Locate the cell with the specified text and output its (X, Y) center coordinate. 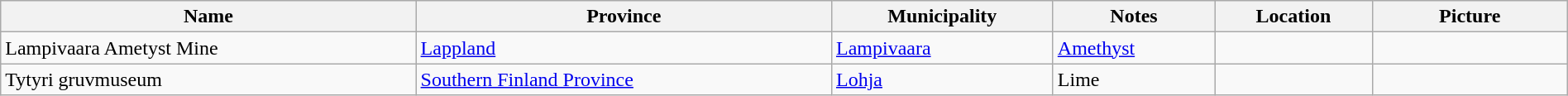
Lohja (942, 79)
Lime (1133, 79)
Southern Finland Province (624, 79)
Municipality (942, 17)
Lampivaara Ametyst Mine (208, 48)
Tytyri gruvmuseum (208, 79)
Picture (1470, 17)
Lampivaara (942, 48)
Location (1293, 17)
Lappland (624, 48)
Notes (1133, 17)
Amethyst (1133, 48)
Name (208, 17)
Province (624, 17)
